For the text-containing cell, return its midpoint in [x, y] coordinate format. 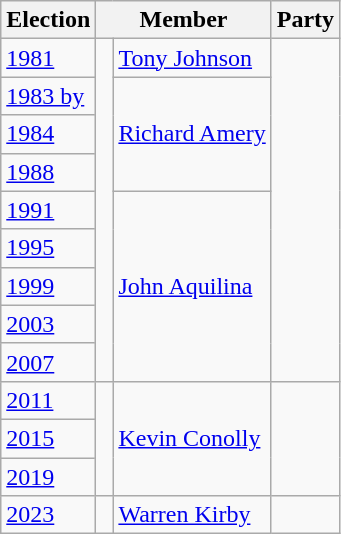
2007 [48, 362]
Warren Kirby [192, 515]
Member [184, 20]
John Aquilina [192, 286]
Tony Johnson [192, 58]
2019 [48, 477]
1999 [48, 286]
1991 [48, 210]
Kevin Conolly [192, 438]
1983 by [48, 96]
2015 [48, 438]
2023 [48, 515]
1984 [48, 134]
1995 [48, 248]
1988 [48, 172]
2003 [48, 324]
Election [48, 20]
Richard Amery [192, 134]
Party [305, 20]
2011 [48, 400]
1981 [48, 58]
